Pinpoint the cell where the given text exists, returning its [X, Y] midpoint coordinate. 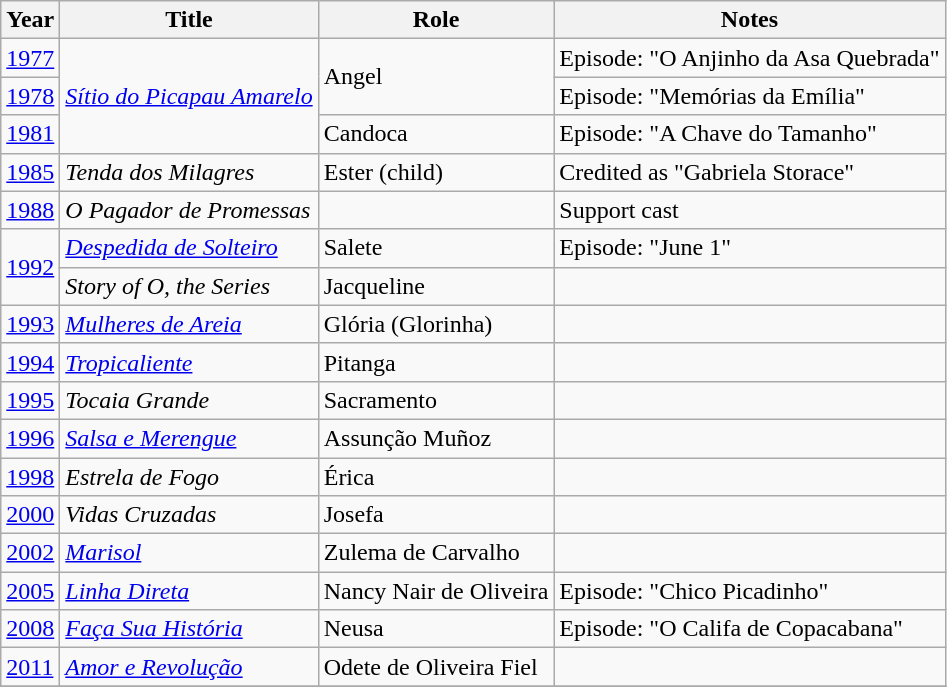
Pitanga [436, 362]
Nancy Nair de Oliveira [436, 591]
Neusa [436, 629]
1981 [30, 134]
1978 [30, 96]
Estrela de Fogo [189, 477]
Josefa [436, 515]
Credited as "Gabriela Storace" [750, 172]
Candoca [436, 134]
Assunção Muñoz [436, 438]
Despedida de Solteiro [189, 248]
1992 [30, 267]
1985 [30, 172]
1996 [30, 438]
Érica [436, 477]
Sítio do Picapau Amarelo [189, 96]
Title [189, 20]
Episode: "O Califa de Copacabana" [750, 629]
Tenda dos Milagres [189, 172]
1998 [30, 477]
Faça Sua História [189, 629]
Salete [436, 248]
1994 [30, 362]
Support cast [750, 210]
1977 [30, 58]
Odete de Oliveira Fiel [436, 667]
1988 [30, 210]
Linha Direta [189, 591]
Marisol [189, 553]
Sacramento [436, 400]
Zulema de Carvalho [436, 553]
Episode: "Memórias da Emília" [750, 96]
2005 [30, 591]
Ester (child) [436, 172]
2011 [30, 667]
Glória (Glorinha) [436, 324]
Year [30, 20]
Salsa e Merengue [189, 438]
Episode: "A Chave do Tamanho" [750, 134]
Notes [750, 20]
Tropicaliente [189, 362]
1993 [30, 324]
2000 [30, 515]
Episode: "Chico Picadinho" [750, 591]
O Pagador de Promessas [189, 210]
Vidas Cruzadas [189, 515]
Amor e Revolução [189, 667]
Tocaia Grande [189, 400]
2002 [30, 553]
Episode: "June 1" [750, 248]
Angel [436, 77]
2008 [30, 629]
Role [436, 20]
Jacqueline [436, 286]
1995 [30, 400]
Episode: "O Anjinho da Asa Quebrada" [750, 58]
Mulheres de Areia [189, 324]
Story of O, the Series [189, 286]
